Find where the given text appears and provide that cell's center as (X, Y) coordinate. 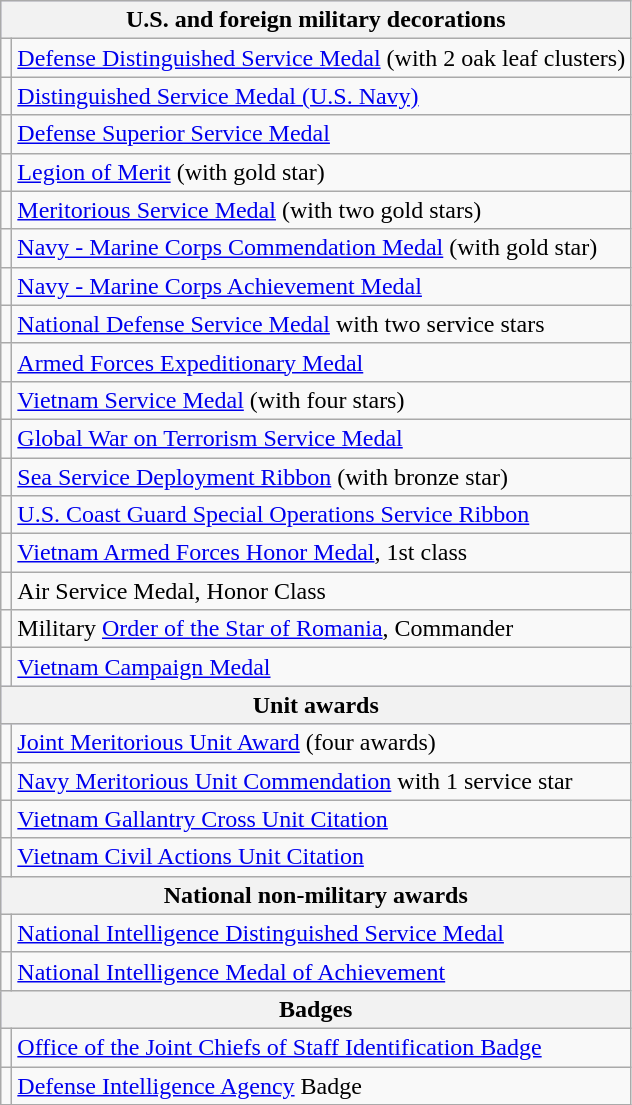
Vietnam Service Medal (with four stars) (322, 400)
Vietnam Armed Forces Honor Medal, 1st class (322, 553)
Office of the Joint Chiefs of Staff Identification Badge (322, 1047)
Legion of Merit (with gold star) (322, 172)
U.S. and foreign military decorations (316, 20)
Navy - Marine Corps Commendation Medal (with gold star) (322, 248)
Armed Forces Expeditionary Medal (322, 362)
Meritorious Service Medal (with two gold stars) (322, 210)
Navy - Marine Corps Achievement Medal (322, 286)
Distinguished Service Medal (U.S. Navy) (322, 96)
National Defense Service Medal with two service stars (322, 324)
Defense Intelligence Agency Badge (322, 1085)
National Intelligence Medal of Achievement (322, 971)
U.S. Coast Guard Special Operations Service Ribbon (322, 515)
Vietnam Campaign Medal (322, 667)
Badges (316, 1009)
Joint Meritorious Unit Award (four awards) (322, 743)
Military Order of the Star of Romania, Commander (322, 629)
National Intelligence Distinguished Service Medal (322, 933)
Air Service Medal, Honor Class (322, 591)
Unit awards (316, 705)
Vietnam Civil Actions Unit Citation (322, 857)
National non-military awards (316, 895)
Sea Service Deployment Ribbon (with bronze star) (322, 477)
Vietnam Gallantry Cross Unit Citation (322, 819)
Defense Superior Service Medal (322, 134)
Navy Meritorious Unit Commendation with 1 service star (322, 781)
Defense Distinguished Service Medal (with 2 oak leaf clusters) (322, 58)
Global War on Terrorism Service Medal (322, 438)
